Extract the (x, y) coordinate from the center of the cell holding the provided text.  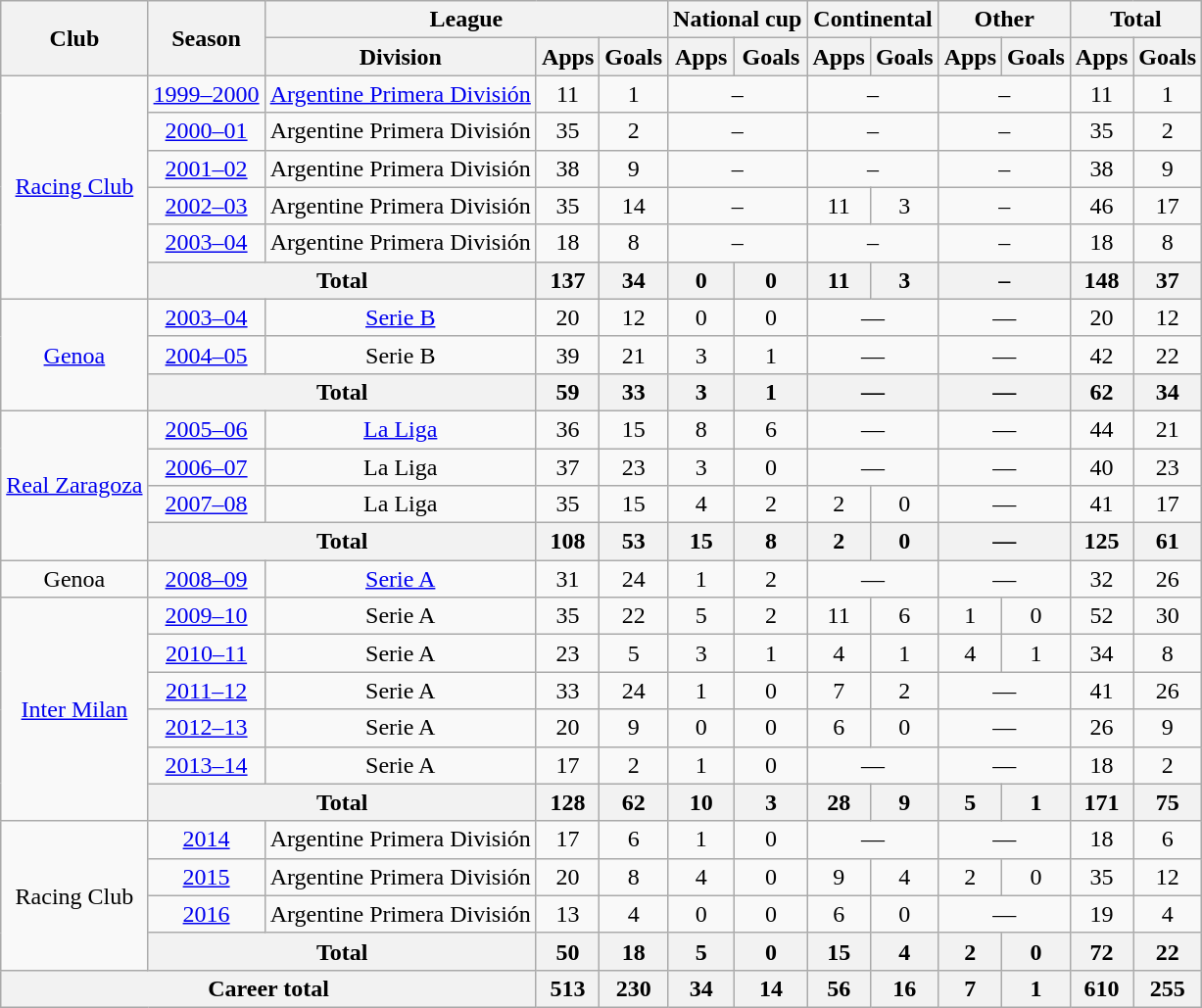
Club (74, 38)
52 (1101, 616)
2010–11 (206, 653)
42 (1101, 355)
13 (567, 914)
10 (701, 802)
28 (839, 802)
2013–14 (206, 765)
Inter Milan (74, 709)
Career total (268, 988)
2004–05 (206, 355)
19 (1101, 914)
2015 (206, 877)
39 (567, 355)
2014 (206, 840)
59 (567, 392)
2001–02 (206, 168)
36 (567, 429)
128 (567, 802)
75 (1168, 802)
72 (1101, 951)
56 (839, 988)
108 (567, 542)
2006–07 (206, 467)
Other (1004, 20)
513 (567, 988)
2002–03 (206, 206)
44 (1101, 429)
255 (1168, 988)
2008–09 (206, 579)
32 (1101, 579)
171 (1101, 802)
53 (634, 542)
40 (1101, 467)
2009–10 (206, 616)
16 (904, 988)
125 (1101, 542)
137 (567, 280)
2011–12 (206, 691)
Division (400, 57)
46 (1101, 206)
61 (1168, 542)
2000–01 (206, 131)
230 (634, 988)
League (466, 20)
2012–13 (206, 728)
50 (567, 951)
Real Zaragoza (74, 485)
148 (1101, 280)
31 (567, 579)
2016 (206, 914)
1999–2000 (206, 94)
30 (1168, 616)
2007–08 (206, 504)
Continental (873, 20)
Season (206, 38)
National cup (738, 20)
610 (1101, 988)
2005–06 (206, 429)
